Extract the [X, Y] coordinate from the center of the cell holding the provided text.  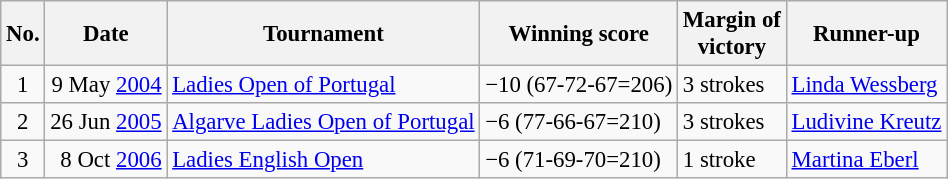
Tournament [324, 34]
Ludivine Kreutz [866, 122]
Margin ofvictory [732, 34]
1 stroke [732, 160]
No. [23, 34]
−6 (71-69-70=210) [579, 160]
9 May 2004 [106, 85]
Linda Wessberg [866, 85]
Ladies English Open [324, 160]
Martina Eberl [866, 160]
Winning score [579, 34]
Date [106, 34]
Ladies Open of Portugal [324, 85]
3 [23, 160]
Algarve Ladies Open of Portugal [324, 122]
1 [23, 85]
8 Oct 2006 [106, 160]
2 [23, 122]
26 Jun 2005 [106, 122]
−10 (67-72-67=206) [579, 85]
−6 (77-66-67=210) [579, 122]
Runner-up [866, 34]
